Detect which cell encompasses the target text, then output its (x, y) center coordinate. 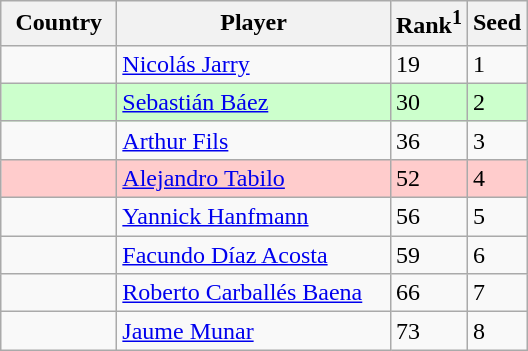
73 (428, 331)
Nicolás Jarry (254, 64)
Country (59, 24)
Jaume Munar (254, 331)
36 (428, 140)
56 (428, 217)
Player (254, 24)
Arthur Fils (254, 140)
6 (496, 255)
66 (428, 293)
Alejandro Tabilo (254, 178)
59 (428, 255)
Rank1 (428, 24)
8 (496, 331)
Facundo Díaz Acosta (254, 255)
Sebastián Báez (254, 102)
19 (428, 64)
3 (496, 140)
4 (496, 178)
52 (428, 178)
1 (496, 64)
2 (496, 102)
5 (496, 217)
7 (496, 293)
Seed (496, 24)
Roberto Carballés Baena (254, 293)
30 (428, 102)
Yannick Hanfmann (254, 217)
